Detect which cell encompasses the target text, then output its [X, Y] center coordinate. 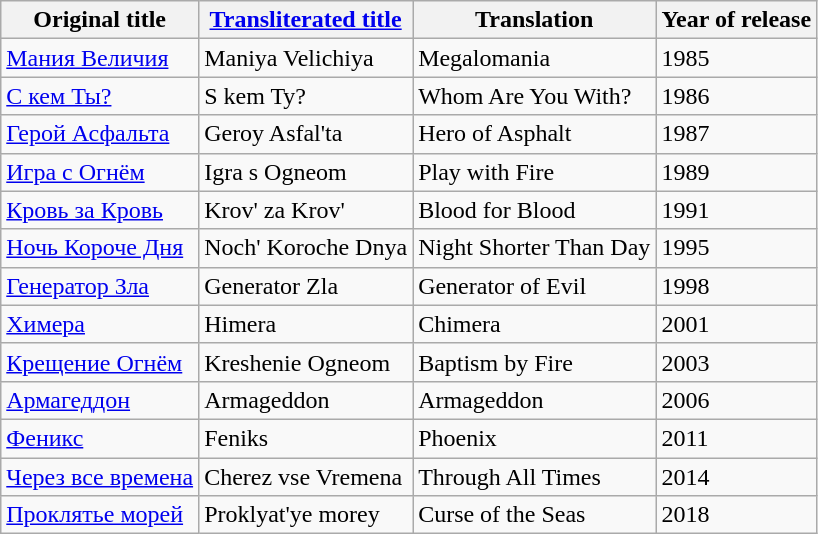
2006 [736, 400]
Kreshenie Ogneom [306, 362]
Curse of the Seas [534, 515]
1985 [736, 58]
Translation [534, 20]
Мания Величия [100, 58]
2018 [736, 515]
Igra s Ogneom [306, 172]
1998 [736, 286]
Feniks [306, 438]
Blood for Blood [534, 210]
Year of release [736, 20]
Maniya Velichiya [306, 58]
Армагеддон [100, 400]
Geroy Asfal'ta [306, 134]
Whom Are You With? [534, 96]
Крещение Огнём [100, 362]
1986 [736, 96]
Himera [306, 324]
Play with Fire [534, 172]
2011 [736, 438]
Phoenix [534, 438]
Night Shorter Than Day [534, 248]
Krov' za Krov' [306, 210]
2001 [736, 324]
Generator Zla [306, 286]
Baptism by Fire [534, 362]
1987 [736, 134]
Феникс [100, 438]
2003 [736, 362]
Герой Асфальта [100, 134]
2014 [736, 477]
Generator of Evil [534, 286]
Игра с Огнём [100, 172]
Noch' Koroche Dnya [306, 248]
Transliterated title [306, 20]
Megalomania [534, 58]
Proklyat'ye morey [306, 515]
Через все времена [100, 477]
Химера [100, 324]
Original title [100, 20]
Through All Times [534, 477]
1989 [736, 172]
Cherez vse Vremena [306, 477]
S kem Ty? [306, 96]
Генератор Зла [100, 286]
Проклятье морей [100, 515]
Chimera [534, 324]
Кровь за Кровь [100, 210]
Ночь Короче Дня [100, 248]
1995 [736, 248]
Hero of Asphalt [534, 134]
С кем Ты? [100, 96]
1991 [736, 210]
